Output the (X, Y) coordinate of the center of the cell containing the given text.  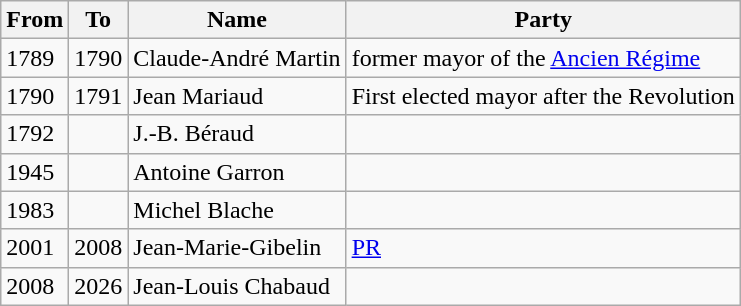
Jean-Louis Chabaud (237, 286)
1791 (98, 96)
2001 (35, 248)
1945 (35, 172)
From (35, 20)
Party (543, 20)
Jean-Marie-Gibelin (237, 248)
1983 (35, 210)
1789 (35, 58)
Claude-André Martin (237, 58)
Michel Blache (237, 210)
First elected mayor after the Revolution (543, 96)
To (98, 20)
1792 (35, 134)
former mayor of the Ancien Régime (543, 58)
J.-B. Béraud (237, 134)
Antoine Garron (237, 172)
PR (543, 248)
2026 (98, 286)
Jean Mariaud (237, 96)
Name (237, 20)
